Return the (x, y) coordinate for the center point of the cell that contains the specified text.  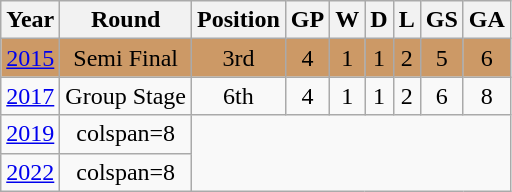
Semi Final (126, 58)
2022 (30, 172)
2015 (30, 58)
Year (30, 20)
3rd (239, 58)
GP (307, 20)
Round (126, 20)
6th (239, 96)
Group Stage (126, 96)
L (406, 20)
GA (486, 20)
2017 (30, 96)
8 (486, 96)
D (379, 20)
Position (239, 20)
W (348, 20)
5 (442, 58)
2019 (30, 134)
GS (442, 20)
